Detect which cell encompasses the target text, then output its [x, y] center coordinate. 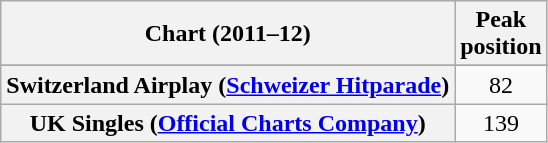
82 [501, 85]
Chart (2011–12) [228, 34]
UK Singles (Official Charts Company) [228, 123]
Peakposition [501, 34]
139 [501, 123]
Switzerland Airplay (Schweizer Hitparade) [228, 85]
